For the text-containing cell, return its midpoint in [x, y] coordinate format. 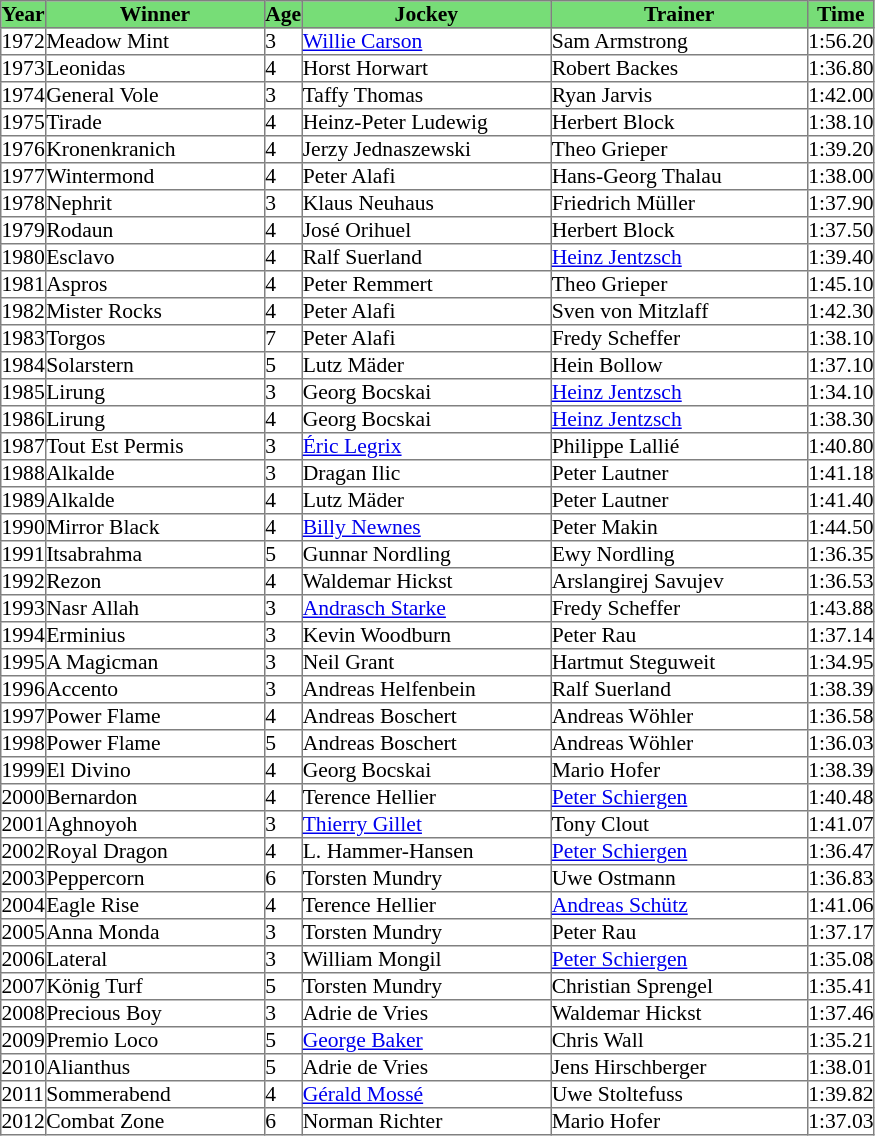
1985 [24, 392]
1:56.20 [840, 42]
Alianthus [154, 1068]
Neil Grant [426, 662]
Hans-Georg Thalau [679, 176]
Eagle Rise [154, 906]
1:42.30 [840, 312]
1989 [24, 500]
Precious Boy [154, 1014]
Éric Legrix [426, 446]
7 [282, 338]
1979 [24, 230]
1:41.18 [840, 474]
Philippe Lallié [679, 446]
General Vole [154, 96]
1998 [24, 744]
2010 [24, 1068]
2012 [24, 1122]
Peppercorn [154, 878]
Anna Monda [154, 932]
Premio Loco [154, 1040]
1:44.50 [840, 528]
Klaus Neuhaus [426, 204]
Wintermond [154, 176]
Horst Horwart [426, 68]
1976 [24, 150]
1:41.06 [840, 906]
Accento [154, 690]
Jens Hirschberger [679, 1068]
1:36.53 [840, 582]
König Turf [154, 986]
1:39.20 [840, 150]
Andreas Helfenbein [426, 690]
1978 [24, 204]
Age [282, 14]
Mirror Black [154, 528]
1981 [24, 284]
Sven von Mitzlaff [679, 312]
Esclavo [154, 258]
1:37.14 [840, 636]
Ewy Nordling [679, 554]
Hartmut Steguweit [679, 662]
1:41.40 [840, 500]
1973 [24, 68]
1:35.21 [840, 1040]
1991 [24, 554]
Thierry Gillet [426, 824]
1:36.47 [840, 852]
1990 [24, 528]
1983 [24, 338]
Peter Remmert [426, 284]
Nephrit [154, 204]
2006 [24, 960]
Rodaun [154, 230]
1:37.03 [840, 1122]
1:37.10 [840, 366]
2003 [24, 878]
Kevin Woodburn [426, 636]
1:35.41 [840, 986]
1988 [24, 474]
2007 [24, 986]
L. Hammer-Hansen [426, 852]
1:34.95 [840, 662]
Jerzy Jednaszewski [426, 150]
2001 [24, 824]
Ryan Jarvis [679, 96]
1:40.48 [840, 798]
Friedrich Müller [679, 204]
William Mongil [426, 960]
Jockey [426, 14]
Andrasch Starke [426, 608]
1999 [24, 770]
1:42.00 [840, 96]
Heinz-Peter Ludewig [426, 122]
Trainer [679, 14]
Uwe Stoltefuss [679, 1094]
1974 [24, 96]
1:43.88 [840, 608]
Gérald Mossé [426, 1094]
1992 [24, 582]
José Orihuel [426, 230]
1:36.58 [840, 716]
Tony Clout [679, 824]
Tirade [154, 122]
Lateral [154, 960]
Combat Zone [154, 1122]
1:36.83 [840, 878]
Year [24, 14]
1995 [24, 662]
1:36.80 [840, 68]
1972 [24, 42]
2008 [24, 1014]
George Baker [426, 1040]
Sam Armstrong [679, 42]
1982 [24, 312]
1997 [24, 716]
Meadow Mint [154, 42]
Torgos [154, 338]
Hein Bollow [679, 366]
Tout Est Permis [154, 446]
1996 [24, 690]
1986 [24, 420]
Aghnoyoh [154, 824]
1:34.10 [840, 392]
1975 [24, 122]
1:37.90 [840, 204]
1994 [24, 636]
1:39.82 [840, 1094]
2005 [24, 932]
2002 [24, 852]
A Magicman [154, 662]
Leonidas [154, 68]
Itsabrahma [154, 554]
Sommerabend [154, 1094]
1:37.46 [840, 1014]
1980 [24, 258]
Nasr Allah [154, 608]
2009 [24, 1040]
1:36.03 [840, 744]
1:36.35 [840, 554]
Royal Dragon [154, 852]
Uwe Ostmann [679, 878]
Billy Newnes [426, 528]
Dragan Ilic [426, 474]
Solarstern [154, 366]
Aspros [154, 284]
1:38.30 [840, 420]
1:35.08 [840, 960]
1:38.00 [840, 176]
Taffy Thomas [426, 96]
Erminius [154, 636]
Willie Carson [426, 42]
1987 [24, 446]
Winner [154, 14]
Norman Richter [426, 1122]
1:41.07 [840, 824]
Chris Wall [679, 1040]
Kronenkranich [154, 150]
Time [840, 14]
Bernardon [154, 798]
1:38.01 [840, 1068]
2004 [24, 906]
2000 [24, 798]
El Divino [154, 770]
Andreas Schütz [679, 906]
Peter Makin [679, 528]
1:45.10 [840, 284]
Robert Backes [679, 68]
Gunnar Nordling [426, 554]
1977 [24, 176]
Arslangirej Savujev [679, 582]
2011 [24, 1094]
1993 [24, 608]
Rezon [154, 582]
1:37.17 [840, 932]
1:37.50 [840, 230]
1:39.40 [840, 258]
1:40.80 [840, 446]
Christian Sprengel [679, 986]
Mister Rocks [154, 312]
1984 [24, 366]
